Find where the given text appears and provide that cell's center as [x, y] coordinate. 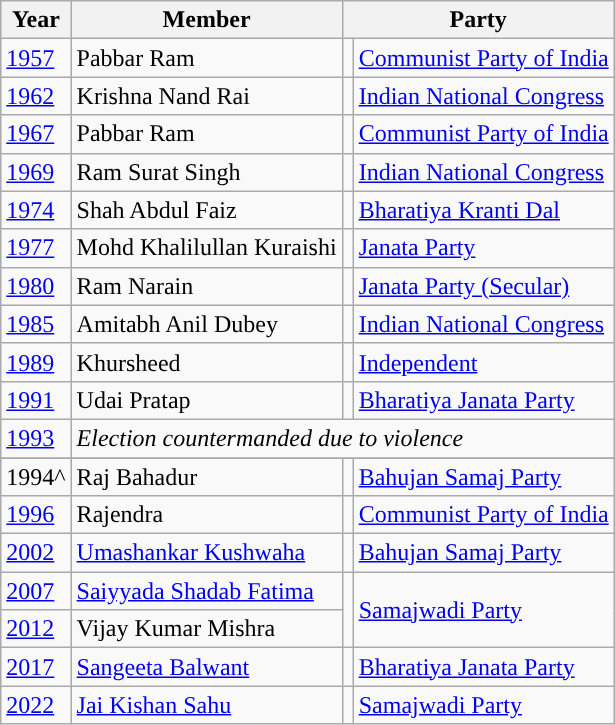
1967 [36, 134]
Raj Bahadur [206, 477]
1977 [36, 248]
Party [478, 20]
Janata Party [484, 248]
2012 [36, 629]
Sangeeta Balwant [206, 667]
1962 [36, 96]
Ram Surat Singh [206, 172]
2017 [36, 667]
Ram Narain [206, 286]
1993 [36, 438]
Umashankar Kushwaha [206, 553]
Krishna Nand Rai [206, 96]
Mohd Khalilullan Kuraishi [206, 248]
Rajendra [206, 515]
Year [36, 20]
2022 [36, 705]
1957 [36, 58]
Independent [484, 362]
Udai Pratap [206, 400]
Shah Abdul Faiz [206, 210]
Bharatiya Kranti Dal [484, 210]
Election countermanded due to violence [342, 438]
Khursheed [206, 362]
2002 [36, 553]
1989 [36, 362]
1985 [36, 324]
2007 [36, 591]
Janata Party (Secular) [484, 286]
Saiyyada Shadab Fatima [206, 591]
1991 [36, 400]
1980 [36, 286]
1996 [36, 515]
Amitabh Anil Dubey [206, 324]
1994^ [36, 477]
Jai Kishan Sahu [206, 705]
1969 [36, 172]
1974 [36, 210]
Member [206, 20]
Vijay Kumar Mishra [206, 629]
